Search for the cell housing the specified text and yield its [x, y] center coordinate. 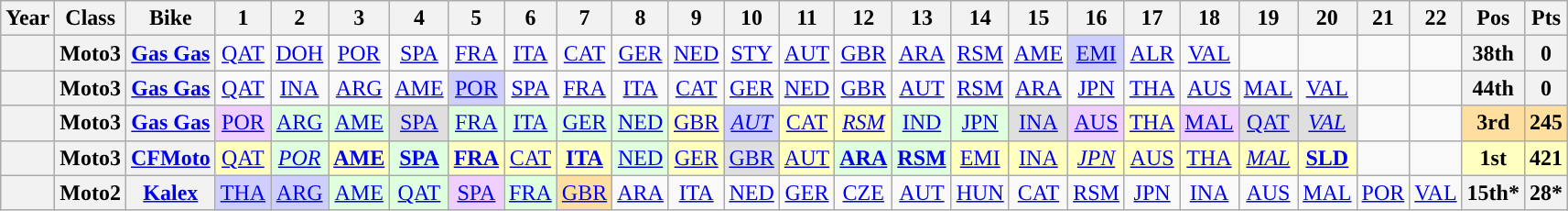
21 [1383, 18]
44th [1493, 88]
STY [752, 53]
15th* [1493, 193]
10 [752, 18]
Year [27, 18]
7 [584, 18]
11 [806, 18]
4 [419, 18]
19 [1268, 18]
16 [1097, 18]
13 [922, 18]
CZE [864, 193]
3 [359, 18]
5 [476, 18]
9 [696, 18]
3rd [1493, 123]
14 [979, 18]
IND [922, 123]
18 [1209, 18]
1st [1493, 158]
ALR [1152, 53]
20 [1327, 18]
245 [1545, 123]
Moto2 [91, 193]
2 [300, 18]
421 [1545, 158]
38th [1493, 53]
6 [531, 18]
CFMoto [171, 158]
8 [641, 18]
12 [864, 18]
HUN [979, 193]
Pts [1545, 18]
Class [91, 18]
Kalex [171, 193]
DOH [300, 53]
Pos [1493, 18]
Bike [171, 18]
28* [1545, 193]
22 [1435, 18]
1 [243, 18]
17 [1152, 18]
15 [1038, 18]
SLD [1327, 158]
